Identify which cell holds the provided text, then report its [X, Y] central coordinate. 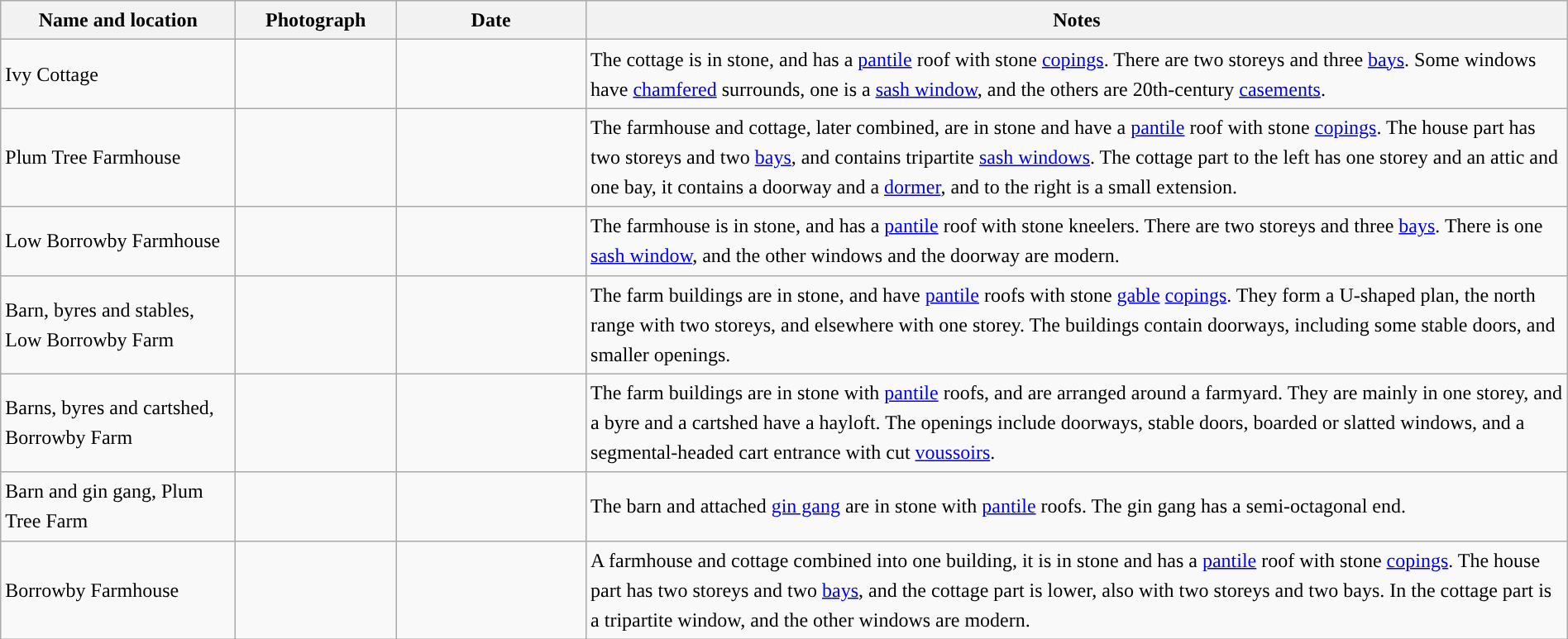
Barns, byres and cartshed,Borrowby Farm [118, 423]
Barn, byres and stables,Low Borrowby Farm [118, 324]
Plum Tree Farmhouse [118, 157]
Notes [1077, 20]
Barn and gin gang, Plum Tree Farm [118, 506]
Low Borrowby Farmhouse [118, 241]
Borrowby Farmhouse [118, 590]
Photograph [316, 20]
The barn and attached gin gang are in stone with pantile roofs. The gin gang has a semi-octagonal end. [1077, 506]
Date [491, 20]
Name and location [118, 20]
Ivy Cottage [118, 74]
